For the text-containing cell, return its midpoint in (x, y) coordinate format. 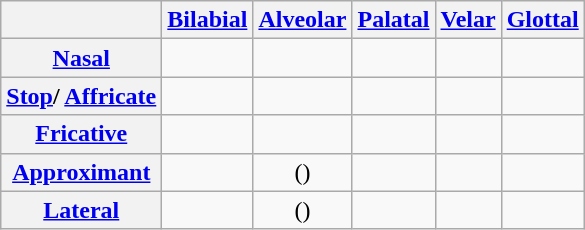
Lateral (82, 210)
Bilabial (208, 20)
Palatal (394, 20)
Velar (468, 20)
Nasal (82, 58)
Alveolar (302, 20)
Glottal (542, 20)
Stop/ Affricate (82, 96)
Fricative (82, 134)
Approximant (82, 172)
